For the text-containing cell, return its midpoint in [x, y] coordinate format. 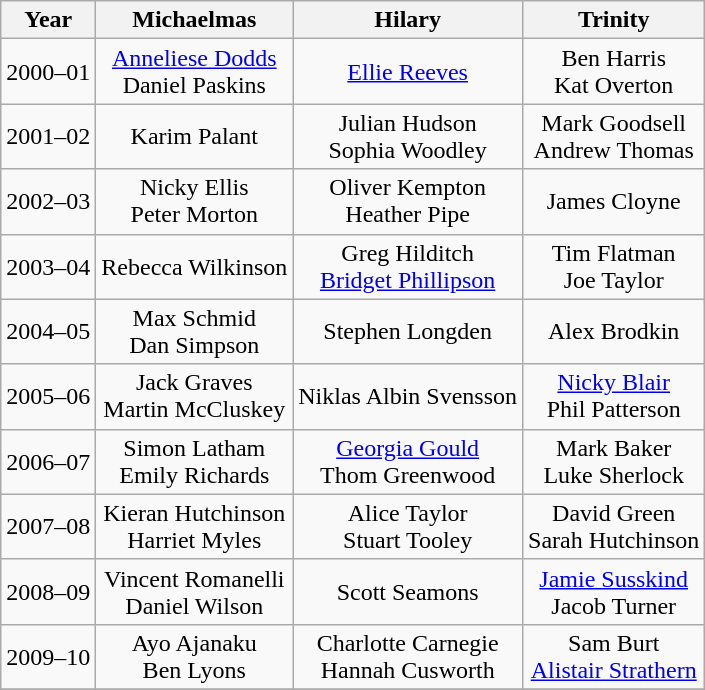
2000–01 [48, 72]
Stephen Longden [408, 332]
2002–03 [48, 202]
Trinity [614, 20]
2005–06 [48, 396]
Nicky Blair Phil Patterson [614, 396]
Ben Harris Kat Overton [614, 72]
Ellie Reeves [408, 72]
Tim Flatman Joe Taylor [614, 266]
Sam Burt Alistair Strathern [614, 656]
Alice Taylor Stuart Tooley [408, 526]
2007–08 [48, 526]
Michaelmas [194, 20]
Niklas Albin Svensson [408, 396]
Simon Latham Emily Richards [194, 462]
Georgia Gould Thom Greenwood [408, 462]
James Cloyne [614, 202]
Greg Hilditch Bridget Phillipson [408, 266]
Julian Hudson Sophia Woodley [408, 136]
2008–09 [48, 592]
Charlotte Carnegie Hannah Cusworth [408, 656]
2009–10 [48, 656]
2001–02 [48, 136]
Karim Palant [194, 136]
Hilary [408, 20]
Oliver Kempton Heather Pipe [408, 202]
Year [48, 20]
Max Schmid Dan Simpson [194, 332]
2006–07 [48, 462]
Rebecca Wilkinson [194, 266]
Ayo Ajanaku Ben Lyons [194, 656]
Jamie Susskind Jacob Turner [614, 592]
Nicky Ellis Peter Morton [194, 202]
Kieran Hutchinson Harriet Myles [194, 526]
2003–04 [48, 266]
Vincent Romanelli Daniel Wilson [194, 592]
Alex Brodkin [614, 332]
David Green Sarah Hutchinson [614, 526]
2004–05 [48, 332]
Anneliese Dodds Daniel Paskins [194, 72]
Mark Baker Luke Sherlock [614, 462]
Scott Seamons [408, 592]
Mark Goodsell Andrew Thomas [614, 136]
Jack Graves Martin McCluskey [194, 396]
